Return the [x, y] coordinate for the center point of the cell that contains the specified text.  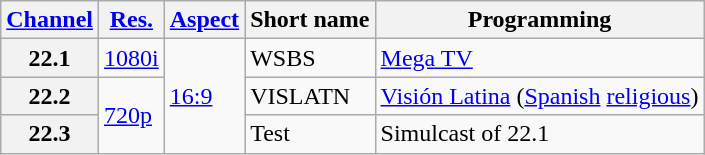
Mega TV [540, 58]
16:9 [204, 96]
Channel [50, 20]
22.2 [50, 96]
22.1 [50, 58]
Simulcast of 22.1 [540, 134]
Short name [310, 20]
WSBS [310, 58]
Res. [132, 20]
VISLATN [310, 96]
720p [132, 115]
Aspect [204, 20]
22.3 [50, 134]
Test [310, 134]
Visión Latina (Spanish religious) [540, 96]
1080i [132, 58]
Programming [540, 20]
